Provide the [X, Y] coordinate of the cell's center where the given text is located.  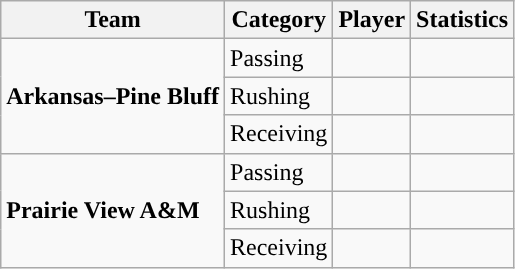
Prairie View A&M [113, 210]
Category [279, 20]
Arkansas–Pine Bluff [113, 96]
Player [372, 20]
Statistics [462, 20]
Team [113, 20]
